Output the [X, Y] coordinate of the center of the cell containing the given text.  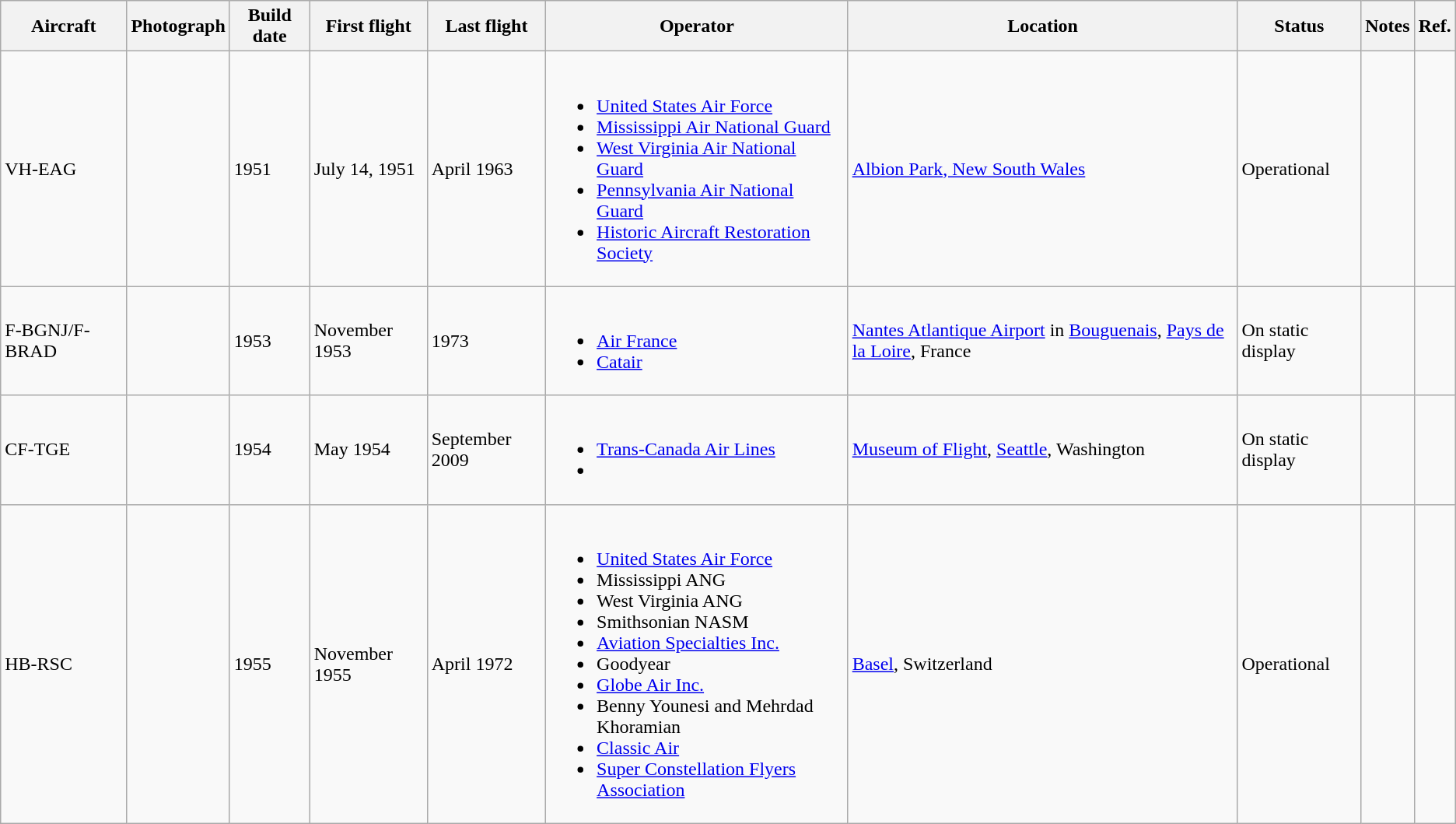
Operator [697, 26]
1954 [269, 450]
November 1953 [369, 341]
CF-TGE [64, 450]
Location [1042, 26]
July 14, 1951 [369, 169]
Status [1299, 26]
VH-EAG [64, 169]
Nantes Atlantique Airport in Bouguenais, Pays de la Loire, France [1042, 341]
1951 [269, 169]
April 1972 [486, 664]
Air FranceCatair [697, 341]
Albion Park, New South Wales [1042, 169]
September 2009 [486, 450]
Trans-Canada Air Lines [697, 450]
Basel, Switzerland [1042, 664]
1973 [486, 341]
1953 [269, 341]
Museum of Flight, Seattle, Washington [1042, 450]
November 1955 [369, 664]
Photograph [178, 26]
First flight [369, 26]
F-BGNJ/F-BRAD [64, 341]
Aircraft [64, 26]
April 1963 [486, 169]
1955 [269, 664]
Last flight [486, 26]
May 1954 [369, 450]
Notes [1388, 26]
Ref. [1434, 26]
HB-RSC [64, 664]
Build date [269, 26]
